Provide the [x, y] coordinate of the cell's center where the given text is located.  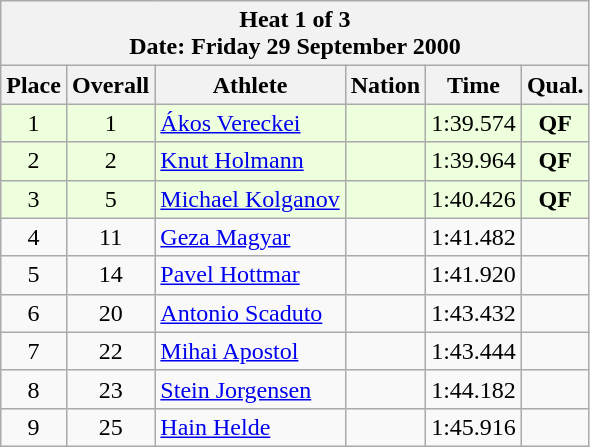
1:40.426 [474, 199]
9 [34, 427]
Antonio Scaduto [250, 313]
Hain Helde [250, 427]
Nation [385, 85]
1:39.574 [474, 123]
22 [110, 351]
6 [34, 313]
4 [34, 237]
1:45.916 [474, 427]
8 [34, 389]
3 [34, 199]
Stein Jorgensen [250, 389]
11 [110, 237]
Overall [110, 85]
Knut Holmann [250, 161]
Time [474, 85]
25 [110, 427]
Athlete [250, 85]
Heat 1 of 3 Date: Friday 29 September 2000 [295, 34]
14 [110, 275]
1:43.432 [474, 313]
Geza Magyar [250, 237]
1:41.920 [474, 275]
20 [110, 313]
Mihai Apostol [250, 351]
1:43.444 [474, 351]
23 [110, 389]
Qual. [555, 85]
1:39.964 [474, 161]
Place [34, 85]
Michael Kolganov [250, 199]
1:44.182 [474, 389]
1:41.482 [474, 237]
7 [34, 351]
Ákos Vereckei [250, 123]
Pavel Hottmar [250, 275]
